Output the [x, y] coordinate of the center of the cell containing the given text.  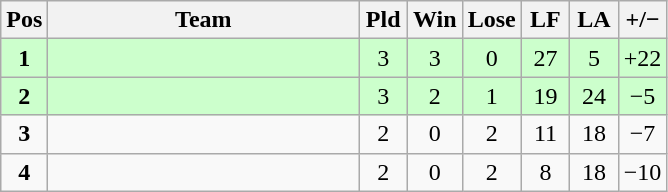
−5 [642, 96]
LA [594, 20]
27 [546, 58]
Lose [492, 20]
19 [546, 96]
5 [594, 58]
Pld [384, 20]
4 [24, 172]
Pos [24, 20]
+22 [642, 58]
−10 [642, 172]
24 [594, 96]
Win [434, 20]
+/− [642, 20]
−7 [642, 134]
8 [546, 172]
LF [546, 20]
Team [204, 20]
11 [546, 134]
